Find where the given text appears and provide that cell's center as (x, y) coordinate. 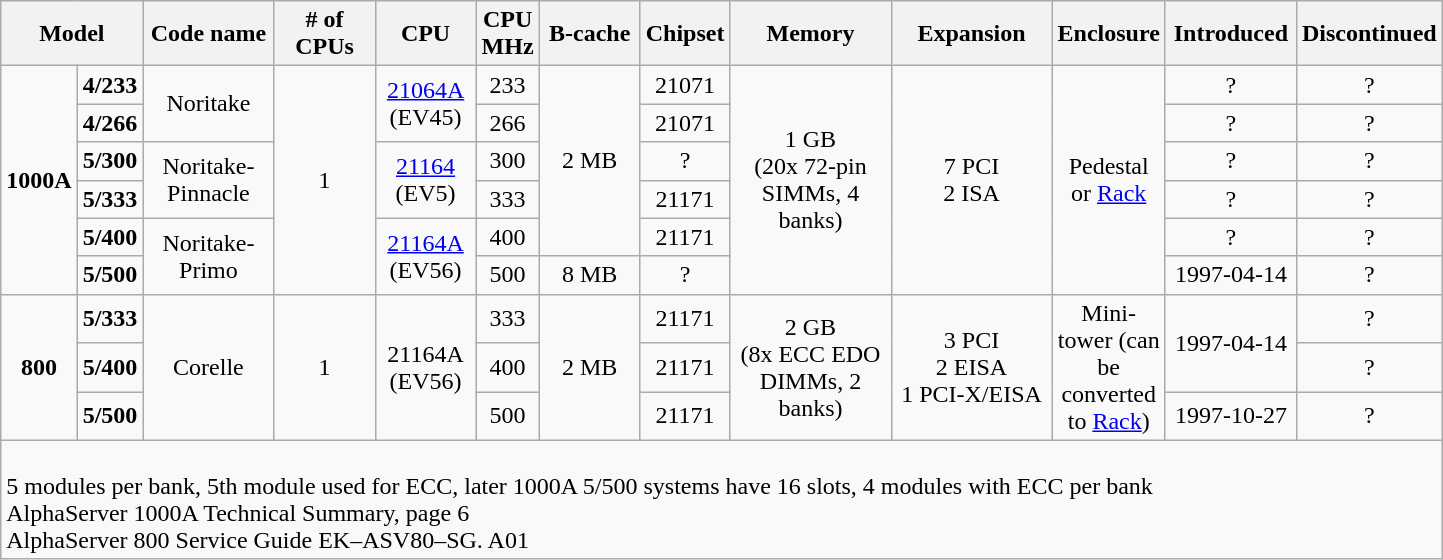
800 (39, 367)
21164 (EV5) (426, 180)
5/300 (110, 161)
1 GB (20x 72-pin SIMMs, 4 banks) (810, 180)
2 GB (8x ECC EDO DIMMs, 2 banks) (810, 367)
3 PCI 2 EISA 1 PCI-X/EISA (972, 367)
7 PCI 2 ISA (972, 180)
4/266 (110, 123)
Enclosure (1108, 34)
Pedestal or Rack (1108, 180)
CPU (426, 34)
1000A (39, 180)
266 (508, 123)
300 (508, 161)
Mini-tower (can be converted to Rack) (1108, 367)
233 (508, 85)
Model (72, 34)
21064A (EV45) (426, 104)
B-cache (590, 34)
1997-10-27 (1230, 416)
CPU MHz (508, 34)
Noritake (208, 104)
Memory (810, 34)
Noritake-Pinnacle (208, 180)
Introduced (1230, 34)
Expansion (972, 34)
Code name (208, 34)
Discontinued (1369, 34)
8 MB (590, 275)
Chipset (685, 34)
Noritake-Primo (208, 256)
4/233 (110, 85)
# of CPUs (324, 34)
Corelle (208, 367)
